Return (x, y) of the center of cell containing provided text 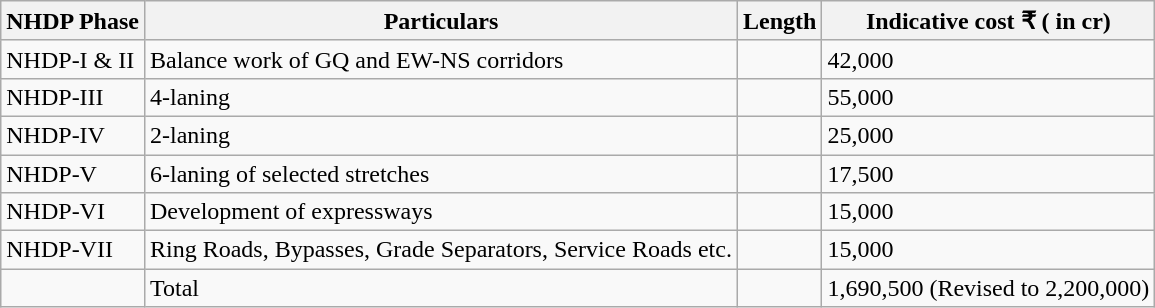
NHDP-III (73, 97)
Particulars (440, 21)
25,000 (988, 135)
Length (779, 21)
NHDP-I & II (73, 59)
NHDP-V (73, 173)
Balance work of GQ and EW-NS corridors (440, 59)
NHDP-VI (73, 212)
NHDP-VII (73, 250)
17,500 (988, 173)
42,000 (988, 59)
Ring Roads, Bypasses, Grade Separators, Service Roads etc. (440, 250)
55,000 (988, 97)
Total (440, 288)
Development of expressways (440, 212)
1,690,500 (Revised to 2,200,000) (988, 288)
NHDP-IV (73, 135)
NHDP Phase (73, 21)
6-laning of selected stretches (440, 173)
Indicative cost ₹ ( in cr) (988, 21)
2-laning (440, 135)
4-laning (440, 97)
